Return the [x, y] coordinate for the center point of the cell that contains the specified text.  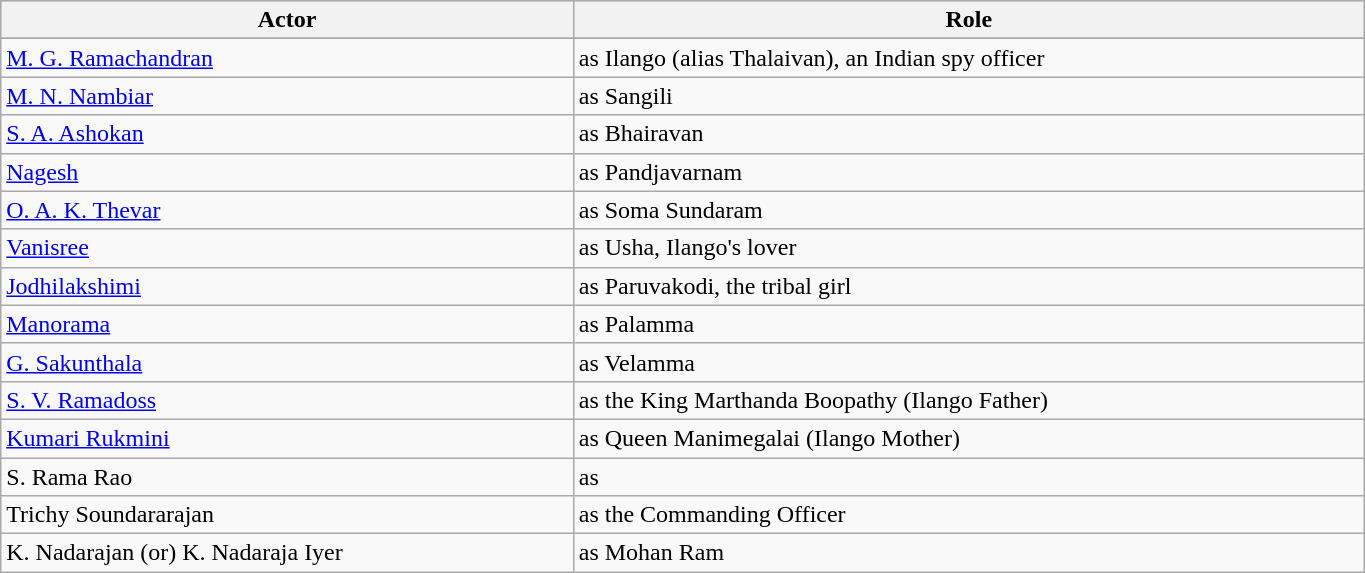
as Bhairavan [968, 134]
Actor [287, 20]
as Palamma [968, 324]
as Queen Manimegalai (Ilango Mother) [968, 438]
Trichy Soundararajan [287, 515]
as Paruvakodi, the tribal girl [968, 286]
Jodhilakshimi [287, 286]
Manorama [287, 324]
S. V. Ramadoss [287, 400]
as Sangili [968, 96]
M. G. Ramachandran [287, 58]
as the King Marthanda Boopathy (Ilango Father) [968, 400]
as Mohan Ram [968, 553]
M. N. Nambiar [287, 96]
as Usha, Ilango's lover [968, 248]
as the Commanding Officer [968, 515]
as Ilango (alias Thalaivan), an Indian spy officer [968, 58]
Nagesh [287, 172]
as Soma Sundaram [968, 210]
as Velamma [968, 362]
Kumari Rukmini [287, 438]
G. Sakunthala [287, 362]
Vanisree [287, 248]
Role [968, 20]
K. Nadarajan (or) K. Nadaraja Iyer [287, 553]
as [968, 477]
as Pandjavarnam [968, 172]
S. Rama Rao [287, 477]
S. A. Ashokan [287, 134]
O. A. K. Thevar [287, 210]
